Identify which cell holds the provided text, then report its (x, y) central coordinate. 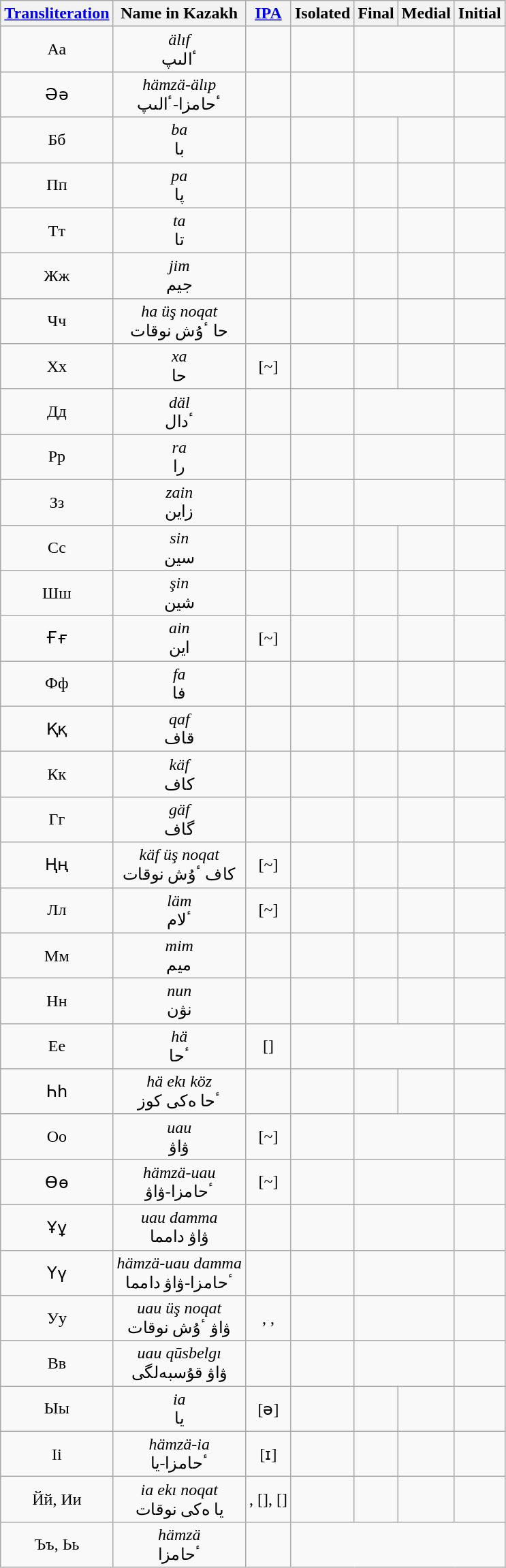
jimجيم (179, 276)
Isolated (322, 14)
Рр (57, 458)
Өө (57, 1182)
Үү (57, 1273)
uau üş noqatۋاۋ ٴۇش نوقات (179, 1318)
lämٴلام (179, 911)
faفا (179, 684)
uau dammaۋاۋ دامما (179, 1227)
Ұұ (57, 1227)
käf üş noqatكاف ٴۇش نوقات (179, 865)
IPA (268, 14)
xaحا (179, 366)
dälٴدال (179, 411)
Йй, Ии (57, 1499)
Чч (57, 321)
zainزاين (179, 502)
Мм (57, 956)
Лл (57, 911)
ainاين (179, 639)
Ъъ, Ьь (57, 1544)
Хх (57, 366)
käfکاف (179, 775)
baبا (179, 140)
paپا (179, 185)
taتا (179, 230)
Кк (57, 775)
Гг (57, 820)
häٴحا (179, 1046)
hämzä-uauٴحامزا-ۋاۋ (179, 1182)
Ее (57, 1046)
Тт (57, 230)
qafقاف (179, 729)
ha üş noqatحا ٴۇش نوقات (179, 321)
[] (268, 1046)
hämzä-iaٴحامزا-يا (179, 1454)
Вв (57, 1363)
hämzä-uau dammaٴحامزا-ۋاۋ دامما (179, 1273)
raرا (179, 458)
hä ekı közٴحا ەكى كوز (179, 1092)
Дд (57, 411)
Нн (57, 1001)
Аа (57, 49)
Әә (57, 94)
Бб (57, 140)
uau qūsbelgıۋاۋ قۇسبەلگى (179, 1363)
Пп (57, 185)
Оо (57, 1137)
älıfٴالىپ (179, 49)
Name in Kazakh (179, 14)
Medial (426, 14)
hämzäٴحامزا (179, 1544)
Жж (57, 276)
Ққ (57, 729)
ia ekı noqatيا ەكى نوقات (179, 1499)
Transliteration (57, 14)
[ə] (268, 1409)
şinشين (179, 594)
hämzä-älıpٴحامزا-ٴالىپ (179, 94)
Зз (57, 502)
mimميم (179, 956)
Final (376, 14)
Ңң (57, 865)
Фф (57, 684)
, , (268, 1318)
Ғғ (57, 639)
Сс (57, 547)
Ыы (57, 1409)
gäfگاف (179, 820)
Initial (479, 14)
, [], [] (268, 1499)
Уу (57, 1318)
Іі (57, 1454)
[ɪ] (268, 1454)
nunنۋن (179, 1001)
Һһ (57, 1092)
uauۋاۋ (179, 1137)
sinسين (179, 547)
Шш (57, 594)
iaيا (179, 1409)
